Identify which cell holds the provided text, then report its (x, y) central coordinate. 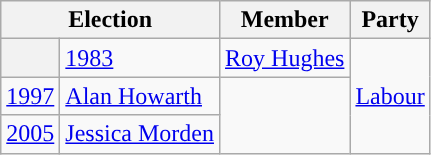
Party (390, 20)
Jessica Morden (140, 134)
Member (285, 20)
1997 (30, 96)
1983 (140, 58)
Alan Howarth (140, 96)
Election (110, 20)
Roy Hughes (285, 58)
2005 (30, 134)
Labour (390, 96)
